Return the [x, y] coordinate for the center point of the cell that contains the specified text.  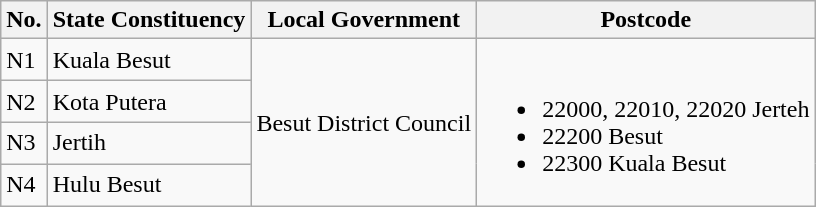
Kota Putera [149, 102]
State Constituency [149, 20]
Besut District Council [364, 122]
N3 [24, 143]
Postcode [646, 20]
N1 [24, 60]
Kuala Besut [149, 60]
22000, 22010, 22020 Jerteh22200 Besut22300 Kuala Besut [646, 122]
N2 [24, 102]
N4 [24, 185]
Hulu Besut [149, 185]
No. [24, 20]
Local Government [364, 20]
Jertih [149, 143]
